Provide the (X, Y) coordinate of the cell's center where the given text is located.  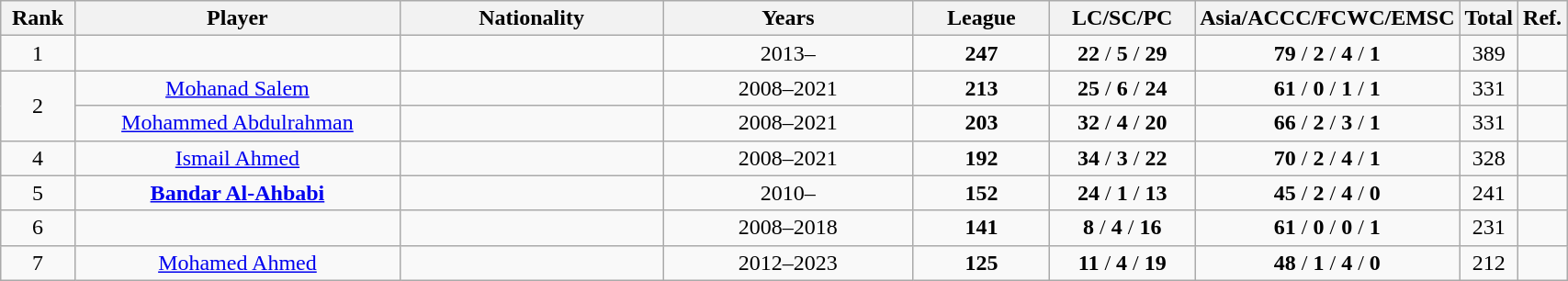
Mohamed Ahmed (237, 263)
Bandar Al-Ahbabi (237, 193)
1 (39, 53)
Rank (39, 18)
Mohammed Abdulrahman (237, 123)
70 / 2 / 4 / 1 (1327, 158)
79 / 2 / 4 / 1 (1327, 53)
League (981, 18)
Mohanad Salem (237, 88)
247 (981, 53)
141 (981, 228)
212 (1489, 263)
241 (1489, 193)
5 (39, 193)
Years (788, 18)
Nationality (532, 18)
2 (39, 106)
22 / 5 / 29 (1122, 53)
6 (39, 228)
7 (39, 263)
66 / 2 / 3 / 1 (1327, 123)
24 / 1 / 13 (1122, 193)
213 (981, 88)
192 (981, 158)
Total (1489, 18)
61 / 0 / 1 / 1 (1327, 88)
Asia/ACCC/FCWC/EMSC (1327, 18)
125 (981, 263)
152 (981, 193)
34 / 3 / 22 (1122, 158)
328 (1489, 158)
48 / 1 / 4 / 0 (1327, 263)
2008–2018 (788, 228)
Ref. (1543, 18)
8 / 4 / 16 (1122, 228)
32 / 4 / 20 (1122, 123)
231 (1489, 228)
Ismail Ahmed (237, 158)
2013– (788, 53)
2010– (788, 193)
45 / 2 / 4 / 0 (1327, 193)
4 (39, 158)
Player (237, 18)
203 (981, 123)
2012–2023 (788, 263)
61 / 0 / 0 / 1 (1327, 228)
389 (1489, 53)
LC/SC/PC (1122, 18)
25 / 6 / 24 (1122, 88)
11 / 4 / 19 (1122, 263)
